Determine the [x, y] coordinate at the center of the cell enclosing the given text.  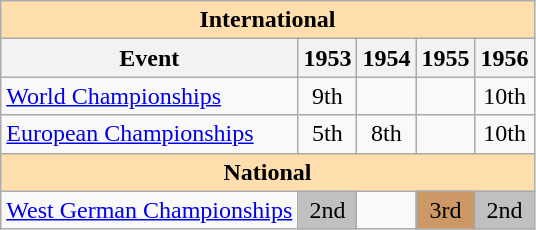
8th [386, 134]
West German Championships [150, 210]
International [268, 20]
1955 [446, 58]
3rd [446, 210]
National [268, 172]
5th [328, 134]
1953 [328, 58]
European Championships [150, 134]
World Championships [150, 96]
9th [328, 96]
1956 [504, 58]
1954 [386, 58]
Event [150, 58]
